Search for the cell housing the specified text and yield its (X, Y) center coordinate. 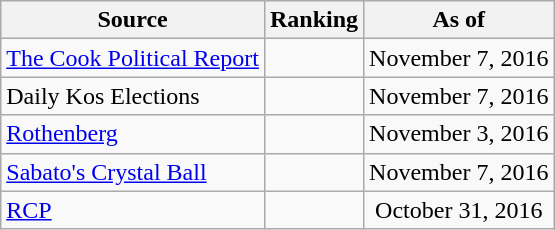
Ranking (314, 20)
As of (459, 20)
The Cook Political Report (133, 58)
Sabato's Crystal Ball (133, 172)
November 3, 2016 (459, 134)
RCP (133, 210)
Source (133, 20)
Daily Kos Elections (133, 96)
Rothenberg (133, 134)
October 31, 2016 (459, 210)
